Find where the given text appears and provide that cell's center as [X, Y] coordinate. 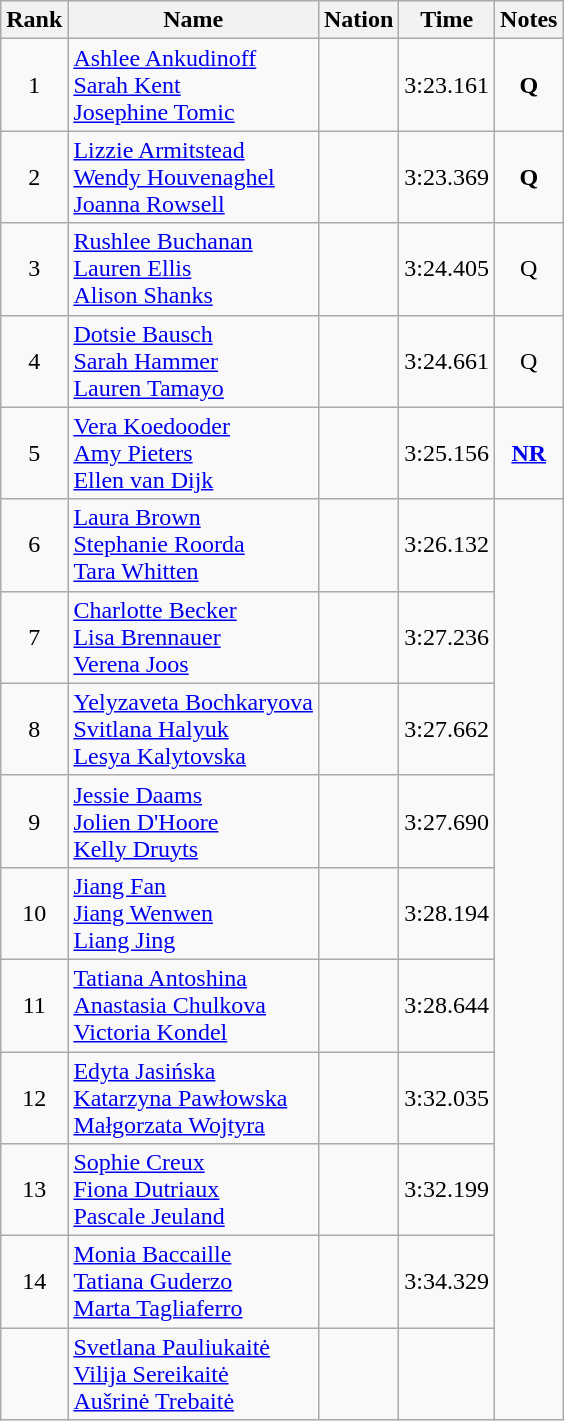
3:24.661 [447, 361]
9 [34, 821]
3:27.236 [447, 637]
Tatiana AntoshinaAnastasia ChulkovaVictoria Kondel [194, 1005]
5 [34, 453]
3:23.161 [447, 85]
3:28.194 [447, 913]
Vera KoedooderAmy PietersEllen van Dijk [194, 453]
Ashlee AnkudinoffSarah Kent Josephine Tomic [194, 85]
3:28.644 [447, 1005]
4 [34, 361]
3:25.156 [447, 453]
Lizzie ArmitsteadWendy HouvenaghelJoanna Rowsell [194, 177]
3:32.199 [447, 1190]
Monia Baccaille Tatiana GuderzoMarta Tagliaferro [194, 1282]
10 [34, 913]
3:24.405 [447, 269]
NR [529, 453]
3:26.132 [447, 545]
Time [447, 20]
3 [34, 269]
Dotsie BauschSarah HammerLauren Tamayo [194, 361]
3:23.369 [447, 177]
6 [34, 545]
3:32.035 [447, 1098]
Svetlana PauliukaitėVilija Sereikaitė Aušrinė Trebaitė [194, 1374]
8 [34, 729]
Rank [34, 20]
Notes [529, 20]
Yelyzaveta BochkaryovaSvitlana HalyukLesya Kalytovska [194, 729]
13 [34, 1190]
1 [34, 85]
Sophie CreuxFiona Dutriaux Pascale Jeuland [194, 1190]
Charlotte BeckerLisa BrennauerVerena Joos [194, 637]
3:34.329 [447, 1282]
Jessie DaamsJolien D'HooreKelly Druyts [194, 821]
Laura BrownStephanie RoordaTara Whitten [194, 545]
11 [34, 1005]
2 [34, 177]
Nation [358, 20]
12 [34, 1098]
3:27.690 [447, 821]
7 [34, 637]
3:27.662 [447, 729]
Name [194, 20]
Rushlee BuchananLauren EllisAlison Shanks [194, 269]
Jiang Fan Jiang WenwenLiang Jing [194, 913]
14 [34, 1282]
Edyta JasińskaKatarzyna PawłowskaMałgorzata Wojtyra [194, 1098]
